Scan for the cell matching the given text and deliver its [X, Y] coordinate at center. 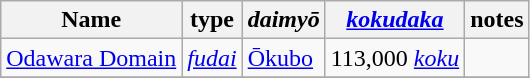
113,000 koku [394, 58]
Odawara Domain [92, 58]
daimyō [284, 20]
notes [497, 20]
fudai [212, 58]
kokudaka [394, 20]
Name [92, 20]
type [212, 20]
Ōkubo [284, 58]
